Output the [X, Y] coordinate of the center of the cell containing the given text.  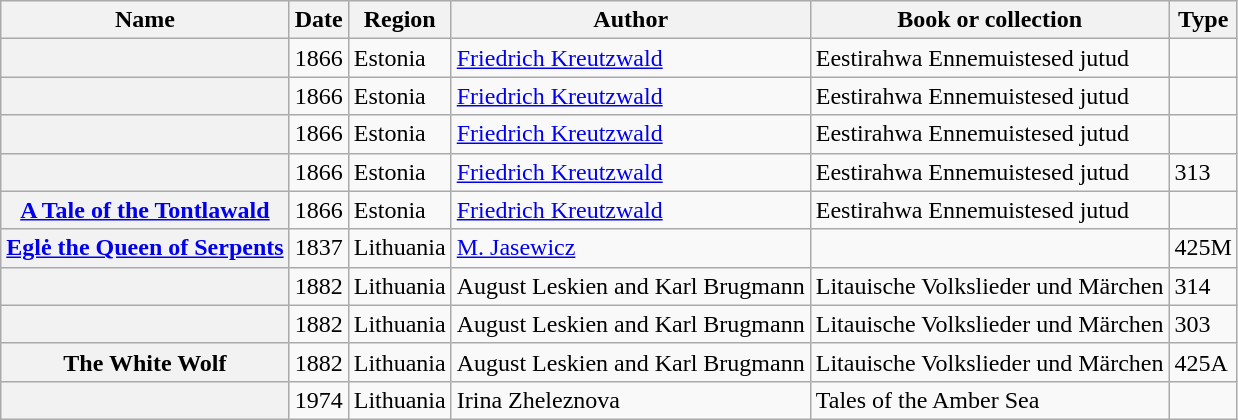
Eglė the Queen of Serpents [145, 248]
Type [1203, 20]
M. Jasewicz [630, 248]
314 [1203, 286]
Name [145, 20]
1837 [318, 248]
Tales of the Amber Sea [990, 400]
Book or collection [990, 20]
Author [630, 20]
Region [400, 20]
Date [318, 20]
The White Wolf [145, 362]
425A [1203, 362]
1974 [318, 400]
425M [1203, 248]
Irina Zheleznova [630, 400]
A Tale of the Tontlawald [145, 210]
313 [1203, 172]
303 [1203, 324]
